Return the (x, y) coordinate for the center point of the cell that contains the specified text.  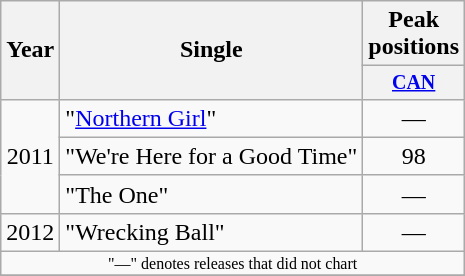
Single (212, 50)
2012 (30, 232)
"Wrecking Ball" (212, 232)
2011 (30, 156)
"Northern Girl" (212, 118)
"—" denotes releases that did not chart (233, 264)
CAN (414, 82)
98 (414, 156)
Peak positions (414, 34)
"We're Here for a Good Time" (212, 156)
"The One" (212, 194)
Year (30, 50)
